Return (x, y) of the center of cell containing provided text 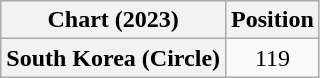
119 (273, 58)
South Korea (Circle) (114, 58)
Position (273, 20)
Chart (2023) (114, 20)
